Detect which cell encompasses the target text, then output its [X, Y] center coordinate. 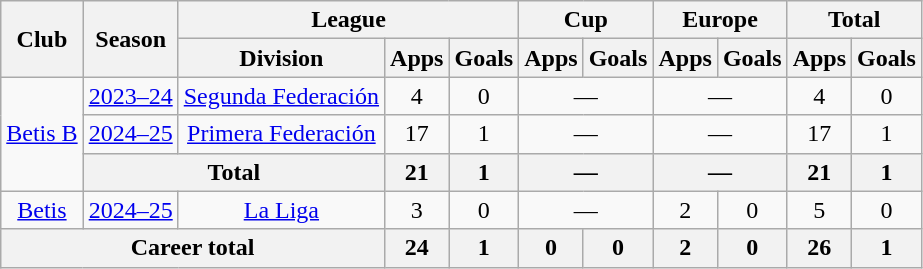
2023–24 [130, 96]
Segunda Federación [281, 96]
La Liga [281, 210]
Betis [42, 210]
Division [281, 58]
Season [130, 39]
League [348, 20]
Club [42, 39]
Career total [193, 248]
Europe [720, 20]
Betis B [42, 134]
Cup [586, 20]
Primera Federación [281, 134]
26 [819, 248]
3 [417, 210]
24 [417, 248]
5 [819, 210]
